For the text-containing cell, return its midpoint in [x, y] coordinate format. 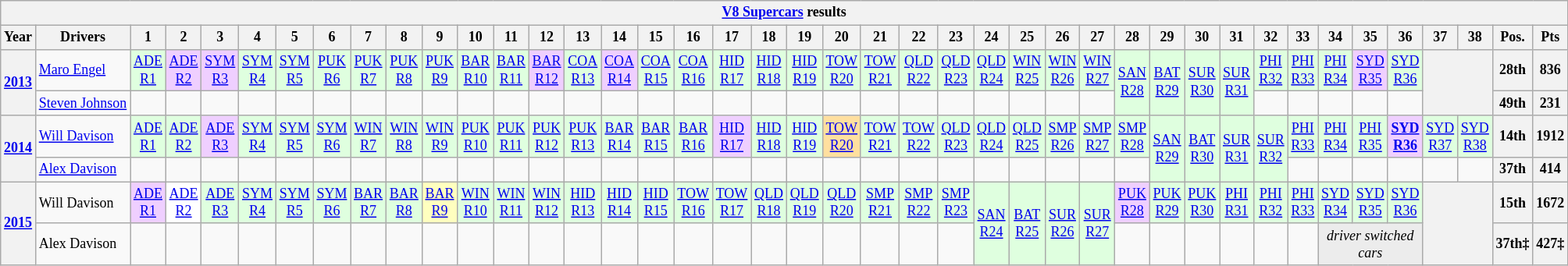
TOWR16 [693, 203]
22 [918, 37]
29 [1167, 37]
9 [440, 37]
3 [220, 37]
SYDR35 [1370, 203]
SURR26 [1062, 223]
PUK R9 [440, 70]
WIN R25 [1027, 70]
PUK R6 [332, 70]
SMPR27 [1098, 137]
4 [258, 37]
414 [1551, 170]
HID R18 [769, 70]
COA R13 [583, 70]
QLDR20 [842, 203]
30 [1203, 37]
15th [1513, 203]
Steven Johnson [83, 103]
PUKR10 [476, 137]
SYM R3 [220, 70]
PHIR32 [1270, 203]
SYM R5 [294, 70]
Drivers [83, 37]
2013 [19, 83]
SMPR26 [1062, 137]
SURR32 [1270, 148]
12 [547, 37]
PHI R33 [1303, 70]
PUKR11 [511, 137]
SYDR34 [1335, 203]
SANR29 [1167, 148]
Pos. [1513, 37]
1 [148, 37]
PHI R34 [1335, 70]
SYD R36 [1406, 70]
QLDR19 [804, 203]
SANR24 [992, 223]
23 [956, 37]
BAR R12 [547, 70]
36 [1406, 37]
BATR30 [1203, 148]
WINR7 [369, 137]
ADE R1 [148, 70]
BATR25 [1027, 223]
37th [1513, 170]
35 [1370, 37]
TOWR22 [918, 137]
31 [1237, 37]
33 [1303, 37]
836 [1551, 70]
SURR31 [1237, 148]
HIDR13 [583, 203]
BAT R29 [1167, 83]
PHIR34 [1335, 137]
HIDR18 [769, 137]
14th [1513, 137]
BAR R11 [511, 70]
WINR10 [476, 203]
1672 [1551, 203]
20 [842, 37]
PUKR12 [547, 137]
Pts [1551, 37]
34 [1335, 37]
COA R15 [656, 70]
TOWR17 [731, 203]
WINR9 [440, 137]
SMPR21 [879, 203]
10 [476, 37]
SMPR28 [1132, 137]
231 [1551, 103]
27 [1098, 37]
BARR9 [440, 203]
16 [693, 37]
HID R19 [804, 70]
WINR11 [511, 203]
25 [1027, 37]
18 [769, 37]
11 [511, 37]
5 [294, 37]
32 [1270, 37]
TOWR21 [879, 137]
15 [656, 37]
HIDR15 [656, 203]
49th [1513, 103]
SAN R28 [1132, 83]
TOW R20 [842, 70]
BARR7 [369, 203]
WINR12 [547, 203]
6 [332, 37]
PUKR29 [1167, 203]
TOWR20 [842, 137]
14 [620, 37]
37 [1440, 37]
28 [1132, 37]
BARR16 [693, 137]
SYM R4 [258, 70]
2015 [19, 223]
19 [804, 37]
PUK R7 [369, 70]
SMPR22 [918, 203]
HIDR17 [731, 137]
PUKR30 [1203, 203]
2 [184, 37]
QLDR24 [992, 137]
SURR27 [1098, 223]
BARR14 [620, 137]
PHIR31 [1237, 203]
SMPR23 [956, 203]
QLD R24 [992, 70]
WIN R27 [1098, 70]
WINR8 [404, 137]
SYD R35 [1370, 70]
2014 [19, 148]
SUR R30 [1203, 83]
SYDR38 [1474, 137]
V8 Supercars results [784, 12]
1912 [1551, 137]
TOW R21 [879, 70]
BARR15 [656, 137]
driver switched cars [1370, 244]
37th‡ [1513, 244]
PHIR35 [1370, 137]
QLDR23 [956, 137]
13 [583, 37]
COA R16 [693, 70]
WIN R26 [1062, 70]
SUR R31 [1237, 83]
26 [1062, 37]
SYDR37 [1440, 137]
427‡ [1551, 244]
8 [404, 37]
17 [731, 37]
21 [879, 37]
QLDR18 [769, 203]
24 [992, 37]
PUKR28 [1132, 203]
PUKR13 [583, 137]
BAR R10 [476, 70]
COA R14 [620, 70]
PUK R8 [404, 70]
HID R17 [731, 70]
QLDR25 [1027, 137]
QLD R22 [918, 70]
PHI R32 [1270, 70]
7 [369, 37]
Maro Engel [83, 70]
28th [1513, 70]
HIDR19 [804, 137]
Year [19, 37]
HIDR14 [620, 203]
QLD R23 [956, 70]
ADE R2 [184, 70]
38 [1474, 37]
BARR8 [404, 203]
